Identify which cell holds the provided text, then report its (X, Y) central coordinate. 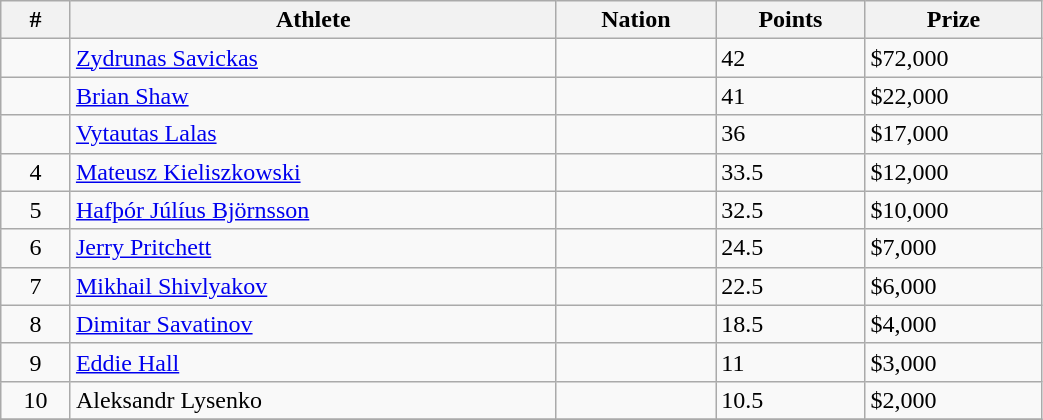
$6,000 (954, 286)
22.5 (790, 286)
$10,000 (954, 210)
18.5 (790, 324)
24.5 (790, 248)
11 (790, 362)
5 (36, 210)
Nation (636, 20)
# (36, 20)
$2,000 (954, 400)
$17,000 (954, 134)
10.5 (790, 400)
9 (36, 362)
Prize (954, 20)
Mikhail Shivlyakov (313, 286)
Dimitar Savatinov (313, 324)
10 (36, 400)
42 (790, 58)
$12,000 (954, 172)
Points (790, 20)
$72,000 (954, 58)
$22,000 (954, 96)
8 (36, 324)
Hafþór Júlíus Björnsson (313, 210)
6 (36, 248)
7 (36, 286)
Aleksandr Lysenko (313, 400)
41 (790, 96)
Athlete (313, 20)
32.5 (790, 210)
$4,000 (954, 324)
4 (36, 172)
Vytautas Lalas (313, 134)
33.5 (790, 172)
Mateusz Kieliszkowski (313, 172)
Jerry Pritchett (313, 248)
$7,000 (954, 248)
36 (790, 134)
Zydrunas Savickas (313, 58)
Brian Shaw (313, 96)
Eddie Hall (313, 362)
$3,000 (954, 362)
